From the cell containing the given text, extract its center point as (X, Y) coordinate. 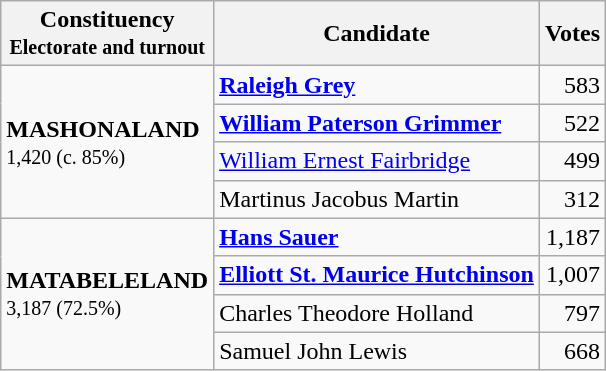
312 (572, 199)
668 (572, 351)
MATABELELAND3,187 (72.5%) (108, 294)
583 (572, 85)
Samuel John Lewis (377, 351)
797 (572, 313)
1,007 (572, 275)
Elliott St. Maurice Hutchinson (377, 275)
1,187 (572, 237)
499 (572, 161)
Charles Theodore Holland (377, 313)
Votes (572, 34)
William Paterson Grimmer (377, 123)
Raleigh Grey (377, 85)
522 (572, 123)
Candidate (377, 34)
MASHONALAND1,420 (c. 85%) (108, 142)
Martinus Jacobus Martin (377, 199)
William Ernest Fairbridge (377, 161)
ConstituencyElectorate and turnout (108, 34)
Hans Sauer (377, 237)
